Provide the [x, y] coordinate of the cell's center where the given text is located.  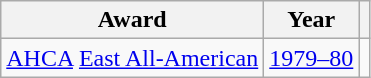
AHCA East All-American [132, 58]
1979–80 [312, 58]
Year [312, 20]
Award [132, 20]
